From the cell containing the given text, extract its center point as (x, y) coordinate. 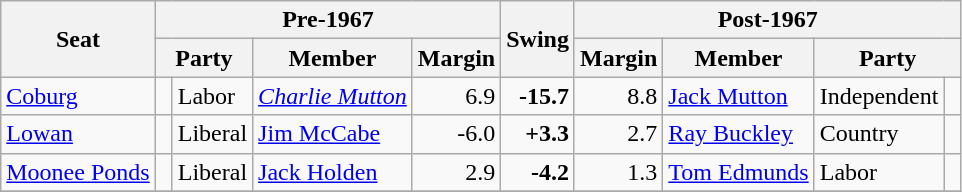
Moonee Ponds (78, 172)
Independent (879, 96)
8.8 (618, 96)
Coburg (78, 96)
-4.2 (538, 172)
1.3 (618, 172)
2.7 (618, 134)
Jim McCabe (333, 134)
Charlie Mutton (333, 96)
Swing (538, 39)
-15.7 (538, 96)
+3.3 (538, 134)
Tom Edmunds (738, 172)
Pre-1967 (328, 20)
6.9 (456, 96)
-6.0 (456, 134)
Lowan (78, 134)
Seat (78, 39)
Country (879, 134)
Post-1967 (768, 20)
Jack Holden (333, 172)
Jack Mutton (738, 96)
Ray Buckley (738, 134)
2.9 (456, 172)
